Extract the [X, Y] coordinate from the center of the cell holding the provided text.  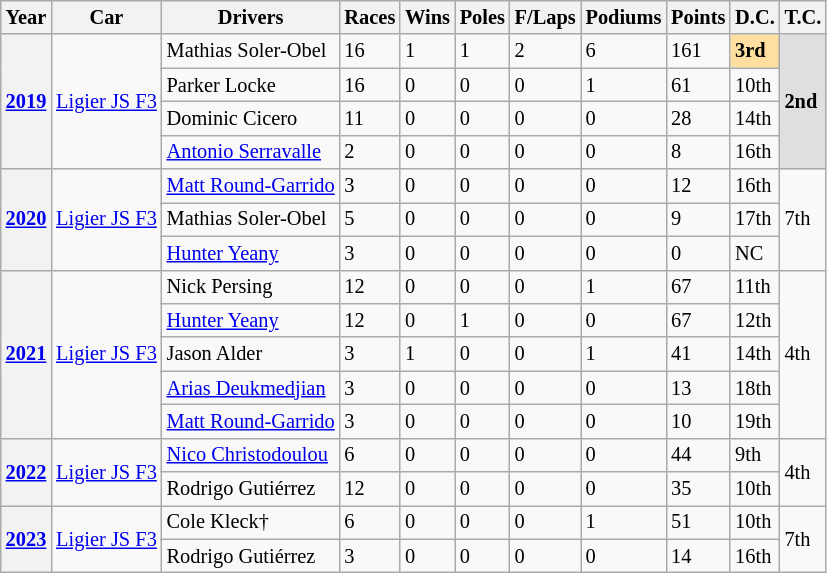
D.C. [754, 17]
Car [106, 17]
Year [26, 17]
9th [754, 455]
10 [698, 421]
18th [754, 388]
44 [698, 455]
2021 [26, 354]
5 [370, 219]
41 [698, 354]
Parker Locke [251, 85]
Antonio Serravalle [251, 152]
2020 [26, 220]
8 [698, 152]
19th [754, 421]
12th [754, 320]
2022 [26, 472]
14 [698, 556]
Nick Persing [251, 287]
Drivers [251, 17]
17th [754, 219]
Podiums [624, 17]
Cole Kleck† [251, 522]
T.C. [804, 17]
Jason Alder [251, 354]
9 [698, 219]
2023 [26, 538]
51 [698, 522]
Dominic Cicero [251, 118]
13 [698, 388]
2nd [804, 102]
2019 [26, 102]
Nico Christodoulou [251, 455]
Points [698, 17]
28 [698, 118]
61 [698, 85]
F/Laps [546, 17]
161 [698, 51]
Wins [428, 17]
Arias Deukmedjian [251, 388]
35 [698, 489]
11th [754, 287]
Races [370, 17]
3rd [754, 51]
Poles [482, 17]
NC [754, 253]
11 [370, 118]
